From the cell containing the given text, extract its center point as (X, Y) coordinate. 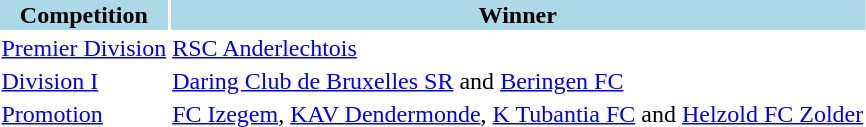
Winner (518, 15)
Daring Club de Bruxelles SR and Beringen FC (518, 81)
Premier Division (84, 48)
Competition (84, 15)
RSC Anderlechtois (518, 48)
Division I (84, 81)
